For the text-containing cell, return its midpoint in (x, y) coordinate format. 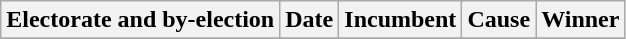
Cause (499, 20)
Electorate and by-election (140, 20)
Date (310, 20)
Winner (580, 20)
Incumbent (400, 20)
